Provide the (x, y) coordinate of the cell's center where the given text is located.  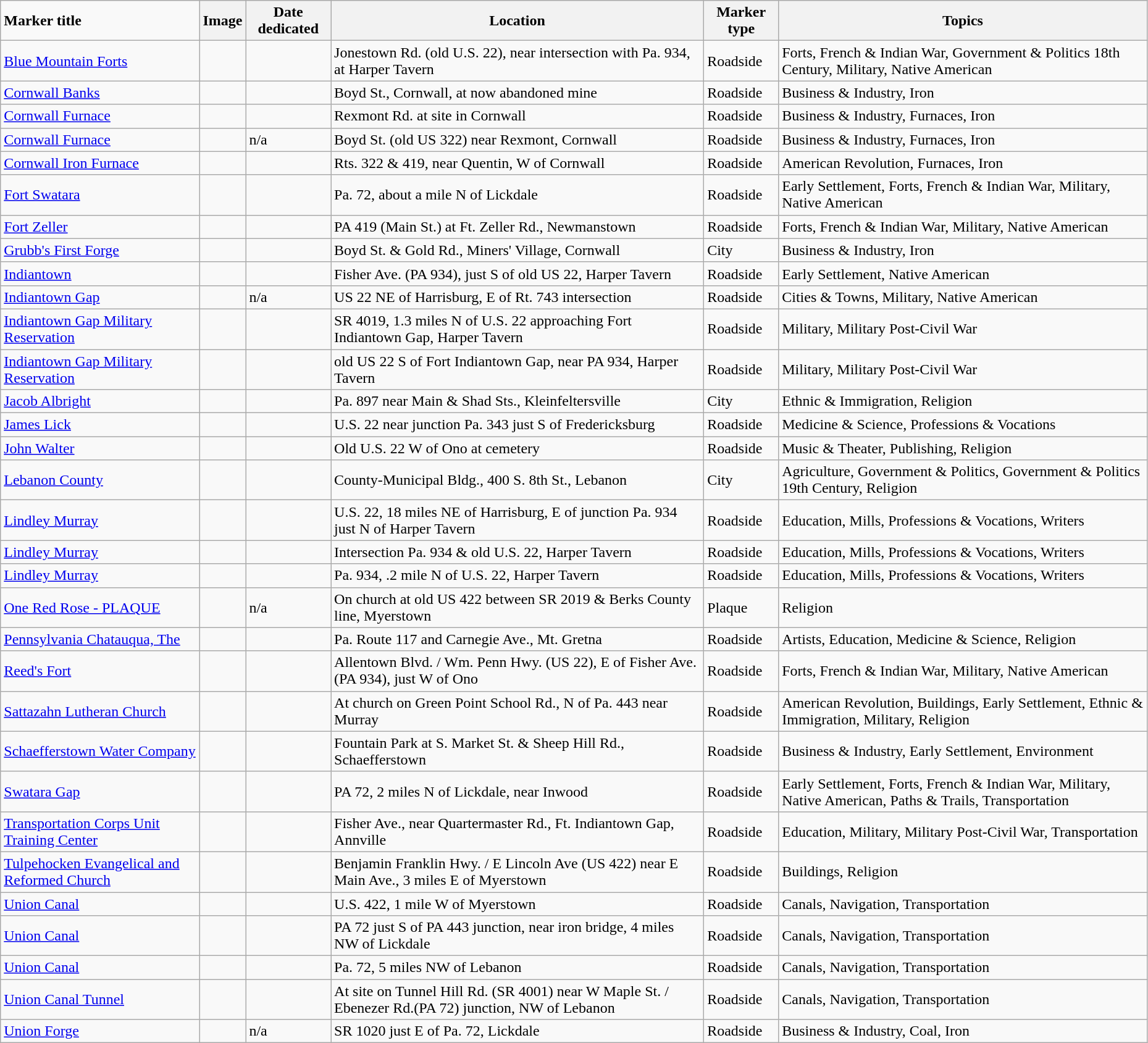
Fisher Ave., near Quartermaster Rd., Ft. Indiantown Gap, Annville (517, 831)
Ethnic & Immigration, Religion (963, 401)
Marker type (741, 21)
Fort Zeller (100, 227)
Early Settlement, Native American (963, 274)
Union Forge (100, 1031)
County-Municipal Bldg., 400 S. 8th St., Lebanon (517, 480)
old US 22 S of Fort Indiantown Gap, near PA 934, Harper Tavern (517, 369)
SR 1020 just E of Pa. 72, Lickdale (517, 1031)
Early Settlement, Forts, French & Indian War, Military, Native American, Paths & Trails, Transportation (963, 792)
Boyd St., Cornwall, at now abandoned mine (517, 93)
Sattazahn Lutheran Church (100, 711)
Buildings, Religion (963, 872)
Image (222, 21)
James Lick (100, 425)
Artists, Education, Medicine & Science, Religion (963, 639)
American Revolution, Buildings, Early Settlement, Ethnic & Immigration, Military, Religion (963, 711)
U.S. 22, 18 miles NE of Harrisburg, E of junction Pa. 934 just N of Harper Tavern (517, 520)
Date dedicated (288, 21)
Business & Industry, Coal, Iron (963, 1031)
Reed's Fort (100, 671)
Rts. 322 & 419, near Quentin, W of Cornwall (517, 163)
US 22 NE of Harrisburg, E of Rt. 743 intersection (517, 297)
Fisher Ave. (PA 934), just S of old US 22, Harper Tavern (517, 274)
On church at old US 422 between SR 2019 & Berks County line, Myerstown (517, 608)
Union Canal Tunnel (100, 999)
Agriculture, Government & Politics, Government & Politics 19th Century, Religion (963, 480)
Transportation Corps Unit Training Center (100, 831)
Pennsylvania Chatauqua, The (100, 639)
Religion (963, 608)
Allentown Blvd. / Wm. Penn Hwy. (US 22), E of Fisher Ave. (PA 934), just W of Ono (517, 671)
Indiantown (100, 274)
U.S. 422, 1 mile W of Myerstown (517, 903)
Pa. 934, .2 mile N of U.S. 22, Harper Tavern (517, 576)
John Walter (100, 448)
Plaque (741, 608)
American Revolution, Furnaces, Iron (963, 163)
Cities & Towns, Military, Native American (963, 297)
Early Settlement, Forts, French & Indian War, Military, Native American (963, 195)
Pa. 897 near Main & Shad Sts., Kleinfeltersville (517, 401)
Education, Military, Military Post-Civil War, Transportation (963, 831)
Cornwall Iron Furnace (100, 163)
PA 72, 2 miles N of Lickdale, near Inwood (517, 792)
One Red Rose - PLAQUE (100, 608)
Lebanon County (100, 480)
Benjamin Franklin Hwy. / E Lincoln Ave (US 422) near E Main Ave., 3 miles E of Myerstown (517, 872)
Rexmont Rd. at site in Cornwall (517, 116)
Marker title (100, 21)
Grubb's First Forge (100, 250)
Old U.S. 22 W of Ono at cemetery (517, 448)
U.S. 22 near junction Pa. 343 just S of Fredericksburg (517, 425)
Medicine & Science, Professions & Vocations (963, 425)
At site on Tunnel Hill Rd. (SR 4001) near W Maple St. / Ebenezer Rd.(PA 72) junction, NW of Lebanon (517, 999)
Cornwall Banks (100, 93)
SR 4019, 1.3 miles N of U.S. 22 approaching Fort Indiantown Gap, Harper Tavern (517, 329)
At church on Green Point School Rd., N of Pa. 443 near Murray (517, 711)
Tulpehocken Evangelical and Reformed Church (100, 872)
Fort Swatara (100, 195)
Jonestown Rd. (old U.S. 22), near intersection with Pa. 934, at Harper Tavern (517, 61)
Boyd St. & Gold Rd., Miners' Village, Cornwall (517, 250)
Schaefferstown Water Company (100, 751)
Music & Theater, Publishing, Religion (963, 448)
Forts, French & Indian War, Government & Politics 18th Century, Military, Native American (963, 61)
Indiantown Gap (100, 297)
Jacob Albright (100, 401)
PA 419 (Main St.) at Ft. Zeller Rd., Newmanstown (517, 227)
Topics (963, 21)
Fountain Park at S. Market St. & Sheep Hill Rd., Schaefferstown (517, 751)
Location (517, 21)
Pa. 72, about a mile N of Lickdale (517, 195)
Intersection Pa. 934 & old U.S. 22, Harper Tavern (517, 552)
PA 72 just S of PA 443 junction, near iron bridge, 4 miles NW of Lickdale (517, 936)
Boyd St. (old US 322) near Rexmont, Cornwall (517, 140)
Pa. 72, 5 miles NW of Lebanon (517, 968)
Pa. Route 117 and Carnegie Ave., Mt. Gretna (517, 639)
Swatara Gap (100, 792)
Business & Industry, Early Settlement, Environment (963, 751)
Blue Mountain Forts (100, 61)
